Return the (x, y) coordinate for the center point of the cell that contains the specified text.  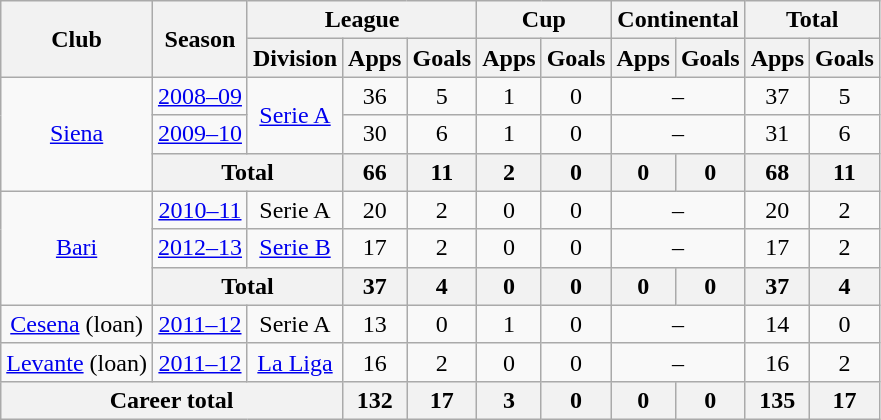
Cup (544, 20)
Siena (77, 134)
Continental (678, 20)
2008–09 (200, 96)
League (362, 20)
Club (77, 39)
14 (777, 324)
68 (777, 172)
13 (375, 324)
30 (375, 134)
Division (294, 58)
2010–11 (200, 210)
Serie B (294, 248)
36 (375, 96)
135 (777, 400)
2009–10 (200, 134)
Bari (77, 248)
3 (509, 400)
66 (375, 172)
La Liga (294, 362)
31 (777, 134)
2012–13 (200, 248)
Career total (172, 400)
Season (200, 39)
132 (375, 400)
Levante (loan) (77, 362)
Cesena (loan) (77, 324)
